Determine the [x, y] coordinate at the center of the cell enclosing the given text.  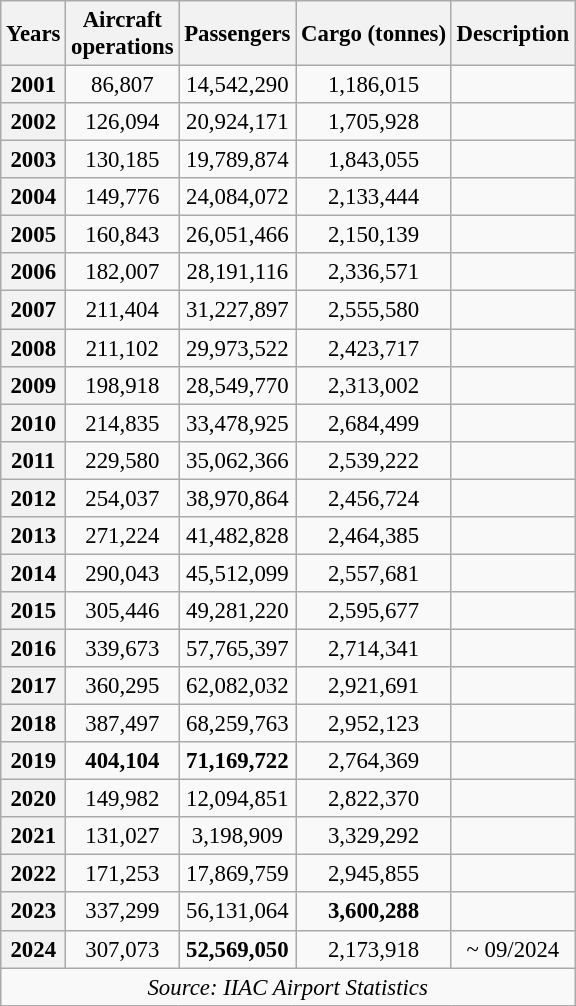
3,198,909 [238, 836]
2011 [34, 460]
19,789,874 [238, 160]
2010 [34, 423]
214,835 [122, 423]
2009 [34, 385]
198,918 [122, 385]
2006 [34, 273]
2008 [34, 348]
62,082,032 [238, 686]
Years [34, 34]
290,043 [122, 573]
2020 [34, 799]
31,227,897 [238, 310]
2015 [34, 611]
Passengers [238, 34]
131,027 [122, 836]
360,295 [122, 686]
33,478,925 [238, 423]
2,822,370 [374, 799]
211,404 [122, 310]
404,104 [122, 761]
1,843,055 [374, 160]
Aircraftoperations [122, 34]
2,336,571 [374, 273]
20,924,171 [238, 122]
14,542,290 [238, 85]
2023 [34, 912]
2,684,499 [374, 423]
Description [512, 34]
2022 [34, 874]
57,765,397 [238, 648]
2,539,222 [374, 460]
211,102 [122, 348]
2017 [34, 686]
2018 [34, 724]
337,299 [122, 912]
2024 [34, 949]
2,555,580 [374, 310]
387,497 [122, 724]
2,595,677 [374, 611]
2016 [34, 648]
12,094,851 [238, 799]
~ 09/2024 [512, 949]
182,007 [122, 273]
2007 [34, 310]
149,776 [122, 197]
2,764,369 [374, 761]
Cargo (tonnes) [374, 34]
3,329,292 [374, 836]
2004 [34, 197]
49,281,220 [238, 611]
2001 [34, 85]
2014 [34, 573]
86,807 [122, 85]
41,482,828 [238, 536]
17,869,759 [238, 874]
38,970,864 [238, 498]
307,073 [122, 949]
2,464,385 [374, 536]
1,186,015 [374, 85]
149,982 [122, 799]
29,973,522 [238, 348]
45,512,099 [238, 573]
Source: IIAC Airport Statistics [288, 987]
2,173,918 [374, 949]
52,569,050 [238, 949]
24,084,072 [238, 197]
2,921,691 [374, 686]
271,224 [122, 536]
35,062,366 [238, 460]
26,051,466 [238, 235]
1,705,928 [374, 122]
2,945,855 [374, 874]
130,185 [122, 160]
2013 [34, 536]
2,557,681 [374, 573]
2019 [34, 761]
160,843 [122, 235]
339,673 [122, 648]
2,423,717 [374, 348]
3,600,288 [374, 912]
28,191,116 [238, 273]
2,150,139 [374, 235]
56,131,064 [238, 912]
28,549,770 [238, 385]
2003 [34, 160]
2,313,002 [374, 385]
126,094 [122, 122]
2,952,123 [374, 724]
305,446 [122, 611]
2,456,724 [374, 498]
229,580 [122, 460]
2002 [34, 122]
2021 [34, 836]
254,037 [122, 498]
68,259,763 [238, 724]
2,133,444 [374, 197]
2012 [34, 498]
171,253 [122, 874]
2005 [34, 235]
2,714,341 [374, 648]
71,169,722 [238, 761]
